Detect which cell encompasses the target text, then output its (x, y) center coordinate. 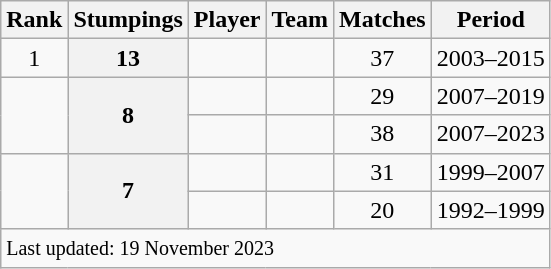
Period (490, 20)
1 (34, 58)
Player (227, 20)
7 (128, 191)
31 (383, 172)
Last updated: 19 November 2023 (276, 248)
2007–2019 (490, 96)
37 (383, 58)
2007–2023 (490, 134)
Team (300, 20)
20 (383, 210)
Matches (383, 20)
13 (128, 58)
8 (128, 115)
2003–2015 (490, 58)
1992–1999 (490, 210)
Stumpings (128, 20)
Rank (34, 20)
29 (383, 96)
1999–2007 (490, 172)
38 (383, 134)
